Search for the cell housing the specified text and yield its [X, Y] center coordinate. 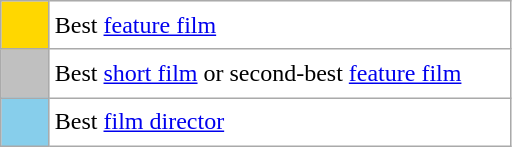
Best short film or second-best feature film [280, 74]
Best feature film [280, 26]
Best film director [280, 122]
